Search for the cell housing the specified text and yield its (x, y) center coordinate. 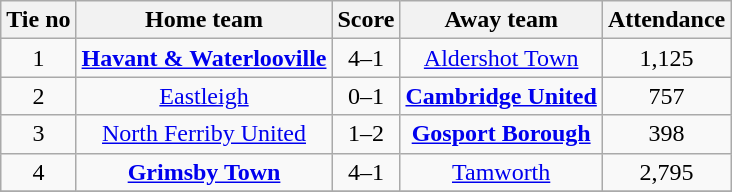
Eastleigh (204, 96)
4 (38, 172)
Cambridge United (501, 96)
1,125 (666, 58)
1 (38, 58)
Attendance (666, 20)
Tamworth (501, 172)
North Ferriby United (204, 134)
Aldershot Town (501, 58)
2,795 (666, 172)
757 (666, 96)
0–1 (366, 96)
2 (38, 96)
3 (38, 134)
Havant & Waterlooville (204, 58)
Away team (501, 20)
398 (666, 134)
Tie no (38, 20)
Grimsby Town (204, 172)
Gosport Borough (501, 134)
Home team (204, 20)
1–2 (366, 134)
Score (366, 20)
